Extract the (X, Y) coordinate from the center of the cell holding the provided text.  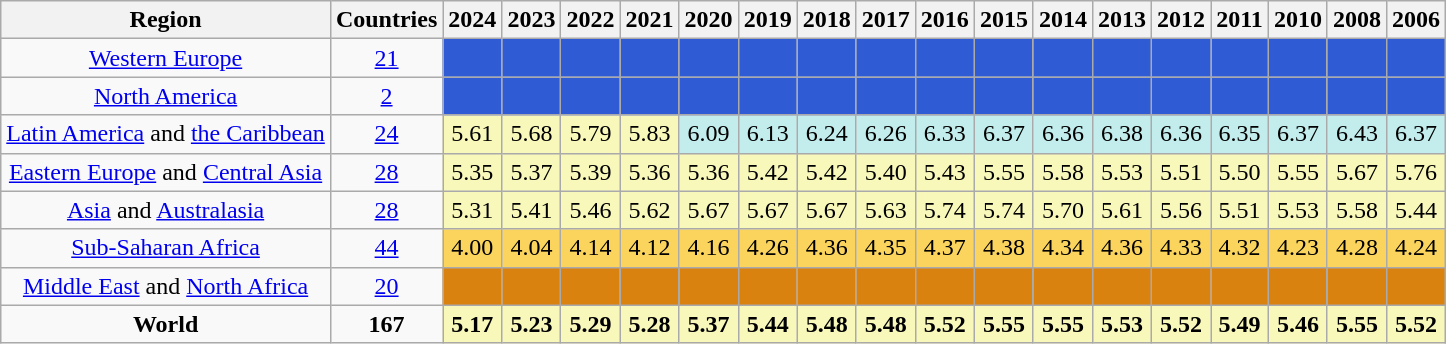
44 (386, 248)
5.23 (532, 324)
5.43 (944, 172)
2022 (590, 20)
4.34 (1062, 248)
Asia and Australasia (166, 210)
6.33 (944, 134)
167 (386, 324)
6.13 (768, 134)
4.38 (1004, 248)
2012 (1182, 20)
Middle East and North Africa (166, 286)
2008 (1356, 20)
4.14 (590, 248)
4.33 (1182, 248)
6.38 (1122, 134)
4.04 (532, 248)
World (166, 324)
2021 (650, 20)
2014 (1062, 20)
2015 (1004, 20)
Countries (386, 20)
Latin America and the Caribbean (166, 134)
4.35 (886, 248)
5.29 (590, 324)
4.23 (1298, 248)
5.70 (1062, 210)
5.68 (532, 134)
5.39 (590, 172)
2017 (886, 20)
5.79 (590, 134)
6.43 (1356, 134)
4.00 (472, 248)
Region (166, 20)
5.28 (650, 324)
4.32 (1240, 248)
21 (386, 58)
6.35 (1240, 134)
5.63 (886, 210)
2010 (1298, 20)
2016 (944, 20)
5.31 (472, 210)
2 (386, 96)
2023 (532, 20)
5.49 (1240, 324)
2018 (826, 20)
4.28 (1356, 248)
5.50 (1240, 172)
5.56 (1182, 210)
4.12 (650, 248)
2013 (1122, 20)
2006 (1416, 20)
Eastern Europe and Central Asia (166, 172)
5.35 (472, 172)
6.24 (826, 134)
4.16 (708, 248)
24 (386, 134)
5.83 (650, 134)
2019 (768, 20)
5.40 (886, 172)
5.41 (532, 210)
North America (166, 96)
6.09 (708, 134)
4.37 (944, 248)
Sub-Saharan Africa (166, 248)
20 (386, 286)
4.24 (1416, 248)
6.26 (886, 134)
5.62 (650, 210)
5.76 (1416, 172)
5.17 (472, 324)
4.26 (768, 248)
2024 (472, 20)
2020 (708, 20)
2011 (1240, 20)
Western Europe (166, 58)
